Provide the (x, y) coordinate of the cell's center where the given text is located.  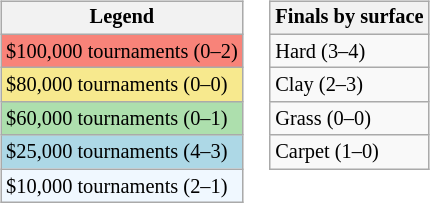
Legend (122, 18)
$80,000 tournaments (0–0) (122, 85)
$25,000 tournaments (4–3) (122, 152)
$60,000 tournaments (0–1) (122, 119)
Clay (2–3) (349, 85)
$10,000 tournaments (2–1) (122, 186)
Carpet (1–0) (349, 152)
Hard (3–4) (349, 51)
Finals by surface (349, 18)
Grass (0–0) (349, 119)
$100,000 tournaments (0–2) (122, 51)
